Determine the [X, Y] coordinate at the center of the cell enclosing the given text.  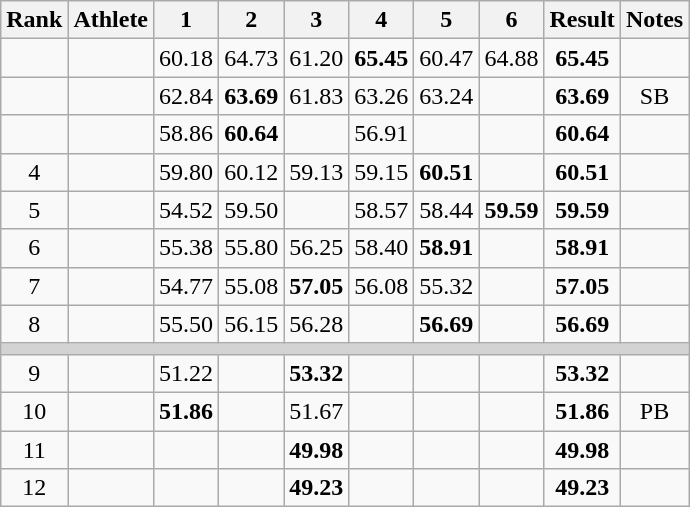
56.91 [382, 134]
59.15 [382, 172]
61.83 [316, 96]
55.32 [446, 286]
12 [34, 488]
58.86 [186, 134]
PB [654, 411]
3 [316, 20]
1 [186, 20]
2 [252, 20]
63.24 [446, 96]
51.22 [186, 373]
55.80 [252, 248]
64.88 [512, 58]
61.20 [316, 58]
55.50 [186, 324]
8 [34, 324]
60.18 [186, 58]
59.50 [252, 210]
64.73 [252, 58]
55.38 [186, 248]
54.52 [186, 210]
55.08 [252, 286]
7 [34, 286]
Athlete [111, 20]
58.40 [382, 248]
58.57 [382, 210]
59.13 [316, 172]
58.44 [446, 210]
Result [582, 20]
60.47 [446, 58]
11 [34, 449]
56.08 [382, 286]
SB [654, 96]
56.15 [252, 324]
56.25 [316, 248]
56.28 [316, 324]
63.26 [382, 96]
10 [34, 411]
59.80 [186, 172]
54.77 [186, 286]
62.84 [186, 96]
Notes [654, 20]
9 [34, 373]
Rank [34, 20]
60.12 [252, 172]
51.67 [316, 411]
